Find where the given text appears and provide that cell's center as [X, Y] coordinate. 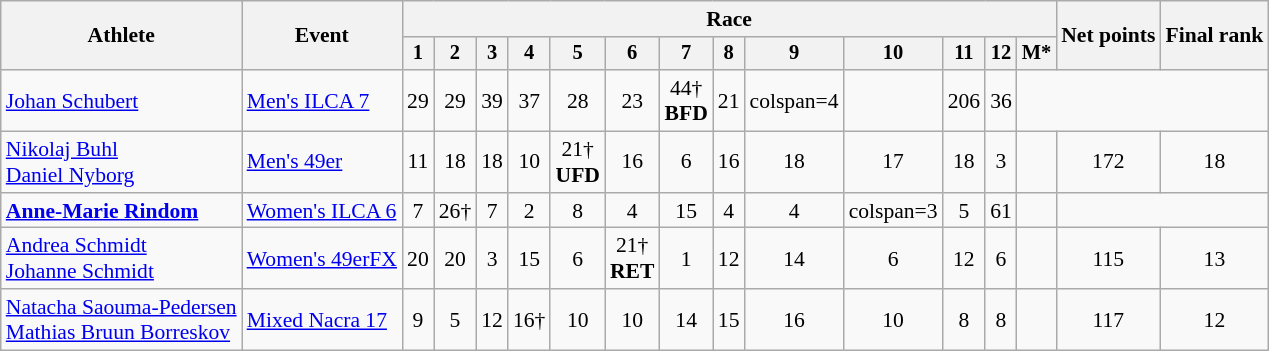
Nikolaj BuhlDaniel Nyborg [122, 162]
117 [1108, 320]
colspan=3 [894, 211]
23 [632, 100]
17 [894, 162]
44†BFD [686, 100]
39 [492, 100]
Anne-Marie Rindom [122, 211]
Net points [1108, 36]
37 [530, 100]
21†RET [632, 258]
Andrea SchmidtJohanne Schmidt [122, 258]
36 [1001, 100]
Men's ILCA 7 [322, 100]
Mixed Nacra 17 [322, 320]
M* [1036, 54]
Event [322, 36]
28 [577, 100]
16† [530, 320]
206 [964, 100]
colspan=4 [794, 100]
172 [1108, 162]
21 [729, 100]
115 [1108, 258]
Race [729, 19]
61 [1001, 211]
Natacha Saouma-PedersenMathias Bruun Borreskov [122, 320]
13 [1214, 258]
Johan Schubert [122, 100]
21†UFD [577, 162]
Final rank [1214, 36]
Women's ILCA 6 [322, 211]
Athlete [122, 36]
Men's 49er [322, 162]
Women's 49erFX [322, 258]
26† [456, 211]
